Return [x, y] of the center of cell containing provided text 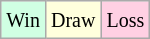
Win [24, 20]
Loss [126, 20]
Draw [72, 20]
